Pinpoint the cell where the given text exists, returning its (x, y) midpoint coordinate. 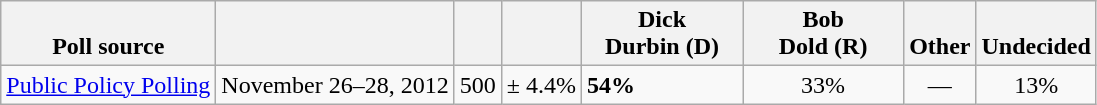
DickDurbin (D) (662, 34)
Other (940, 34)
33% (824, 85)
± 4.4% (541, 85)
500 (478, 85)
13% (1036, 85)
Poll source (108, 34)
BobDold (R) (824, 34)
November 26–28, 2012 (335, 85)
— (940, 85)
54% (662, 85)
Public Policy Polling (108, 85)
Undecided (1036, 34)
